Scan for the cell matching the given text and deliver its (x, y) coordinate at center. 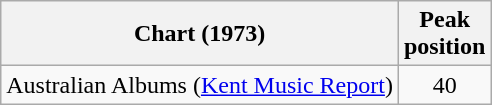
Peakposition (444, 34)
Chart (1973) (200, 34)
40 (444, 85)
Australian Albums (Kent Music Report) (200, 85)
